From the cell containing the given text, extract its center point as (x, y) coordinate. 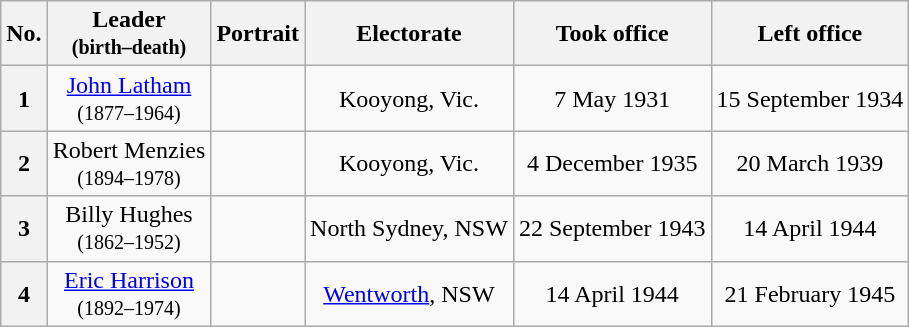
Left office (810, 34)
Portrait (258, 34)
15 September 1934 (810, 98)
1 (24, 98)
20 March 1939 (810, 164)
2 (24, 164)
7 May 1931 (612, 98)
Robert Menzies(1894–1978) (129, 164)
4 (24, 294)
Electorate (410, 34)
No. (24, 34)
3 (24, 228)
Leader(birth–death) (129, 34)
Took office (612, 34)
Wentworth, NSW (410, 294)
22 September 1943 (612, 228)
Billy Hughes(1862–1952) (129, 228)
North Sydney, NSW (410, 228)
Eric Harrison(1892–1974) (129, 294)
John Latham(1877–1964) (129, 98)
21 February 1945 (810, 294)
4 December 1935 (612, 164)
